Scan for the cell matching the given text and deliver its (x, y) coordinate at center. 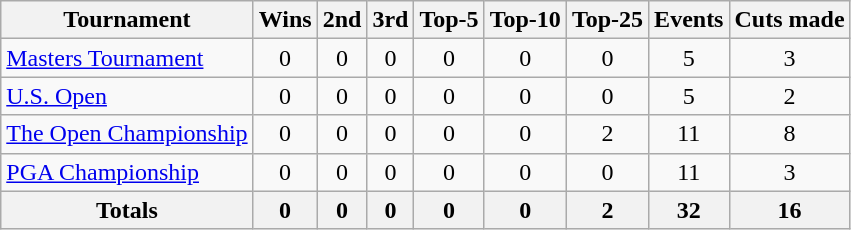
Top-25 (607, 20)
16 (790, 210)
Top-10 (525, 20)
3rd (390, 20)
The Open Championship (127, 134)
Events (689, 20)
Top-5 (449, 20)
2nd (342, 20)
Masters Tournament (127, 58)
8 (790, 134)
PGA Championship (127, 172)
Totals (127, 210)
Tournament (127, 20)
32 (689, 210)
Wins (285, 20)
Cuts made (790, 20)
U.S. Open (127, 96)
